Return (X, Y) of the center of cell containing provided text 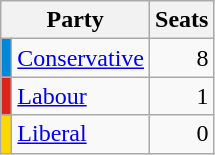
Conservative (81, 58)
Seats (182, 20)
1 (182, 96)
Liberal (81, 134)
0 (182, 134)
Labour (81, 96)
Party (76, 20)
8 (182, 58)
